For the text-containing cell, return its midpoint in [x, y] coordinate format. 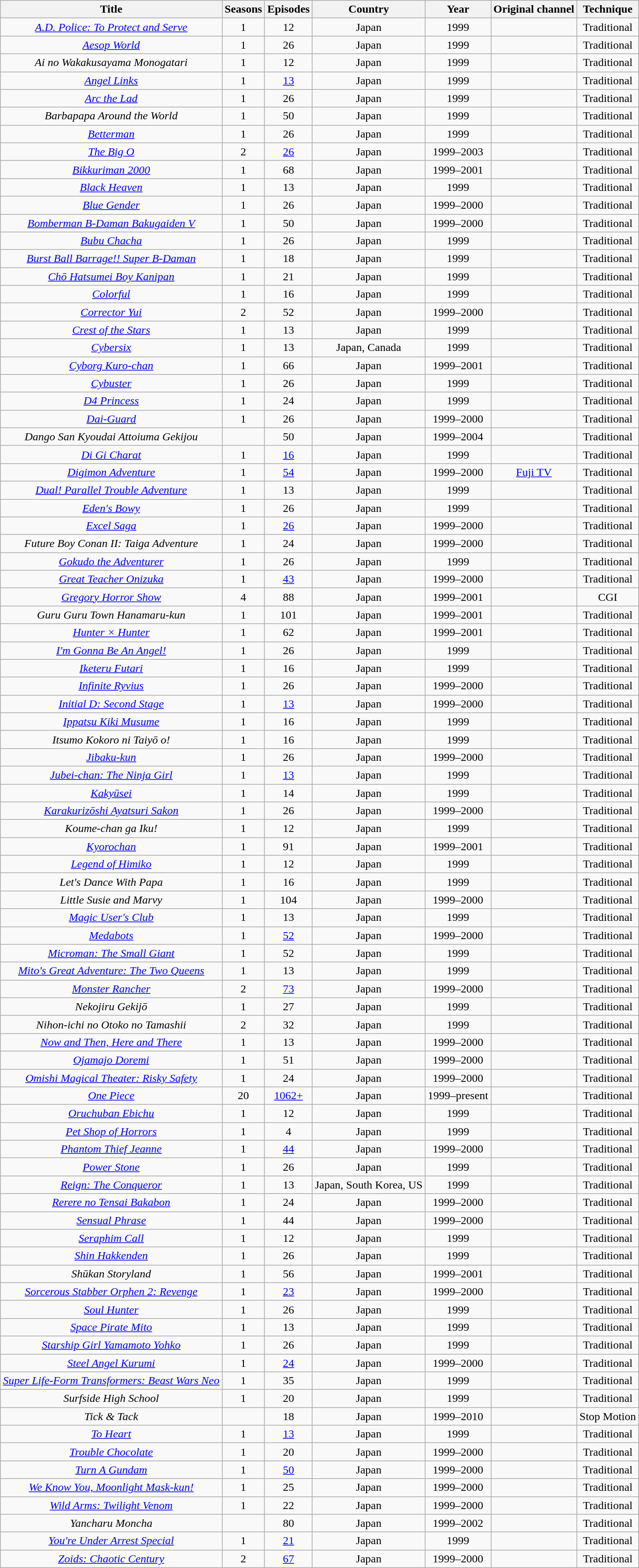
Di Gi Charat [111, 454]
Digimon Adventure [111, 472]
1062+ [288, 1096]
23 [288, 1291]
Guru Guru Town Hanamaru-kun [111, 615]
Steel Angel Kurumi [111, 1363]
Now and Then, Here and There [111, 1042]
32 [288, 1024]
Year [458, 9]
Cyborg Kuro-chan [111, 365]
The Big O [111, 152]
73 [288, 989]
66 [288, 365]
Episodes [288, 9]
Excel Saga [111, 526]
67 [288, 1559]
Great Teacher Onizuka [111, 579]
Shin Hakkenden [111, 1256]
Power Stone [111, 1167]
35 [288, 1381]
Japan, South Korea, US [369, 1185]
Karakurizōshi Ayatsuri Sakon [111, 811]
Space Pirate Mito [111, 1327]
1999–2003 [458, 152]
27 [288, 1006]
54 [288, 472]
You're Under Arrest Special [111, 1541]
Infinite Ryvius [111, 686]
Gregory Horror Show [111, 597]
Reign: The Conqueror [111, 1185]
Original channel [534, 9]
Bubu Chacha [111, 241]
Black Heaven [111, 187]
Starship Girl Yamamoto Yohko [111, 1345]
Burst Ball Barrage!! Super B-Daman [111, 259]
62 [288, 633]
Corrector Yui [111, 312]
Barbapapa Around the World [111, 116]
Stop Motion [608, 1416]
Little Susie and Marvy [111, 900]
Nihon-ichi no Otoko no Tamashii [111, 1024]
Dango San Kyoudai Attoiuma Gekijou [111, 437]
51 [288, 1060]
Fuji TV [534, 472]
Super Life-Form Transformers: Beast Wars Neo [111, 1381]
43 [288, 579]
Future Boy Conan II: Taiga Adventure [111, 544]
Turn A Gundam [111, 1470]
Legend of Himiko [111, 864]
CGI [608, 597]
Technique [608, 9]
Angel Links [111, 80]
Let's Dance With Papa [111, 882]
Shūkan Storyland [111, 1274]
A.D. Police: To Protect and Serve [111, 27]
We Know You, Moonlight Mask-kun! [111, 1488]
Ippatsu Kiki Musume [111, 722]
Crest of the Stars [111, 330]
Jibaku-kun [111, 757]
Medabots [111, 935]
Colorful [111, 294]
101 [288, 615]
Cybuster [111, 383]
1999–2010 [458, 1416]
Hunter × Hunter [111, 633]
Omishi Magical Theater: Risky Safety [111, 1078]
Gokudo the Adventurer [111, 562]
Betterman [111, 134]
1999–present [458, 1096]
Soul Hunter [111, 1309]
Magic User's Club [111, 918]
Arc the Lad [111, 98]
Iketeru Futari [111, 668]
Koume-chan ga Iku! [111, 829]
Seasons [243, 9]
Zoids: Chaotic Century [111, 1559]
88 [288, 597]
Yancharu Moncha [111, 1523]
Wild Arms: Twilight Venom [111, 1505]
Kyorochan [111, 846]
104 [288, 900]
Mito's Great Adventure: The Two Queens [111, 971]
Nekojiru Gekijō [111, 1006]
Tick & Tack [111, 1416]
68 [288, 169]
Phantom Thief Jeanne [111, 1149]
Japan, Canada [369, 348]
D4 Princess [111, 401]
Pet Shop of Horrors [111, 1131]
Ai no Wakakusayama Monogatari [111, 63]
14 [288, 793]
91 [288, 846]
Itsumo Kokoro ni Taiyō o! [111, 739]
Monster Rancher [111, 989]
80 [288, 1523]
Dai-Guard [111, 419]
Surfside High School [111, 1399]
Blue Gender [111, 205]
22 [288, 1505]
Sorcerous Stabber Orphen 2: Revenge [111, 1291]
Jubei-chan: The Ninja Girl [111, 775]
25 [288, 1488]
1999–2002 [458, 1523]
Kakyūsei [111, 793]
Trouble Chocolate [111, 1452]
Ojamajo Doremi [111, 1060]
I'm Gonna Be An Angel! [111, 650]
Aesop World [111, 45]
One Piece [111, 1096]
Bikkuriman 2000 [111, 169]
Country [369, 9]
Rerere no Tensai Bakabon [111, 1203]
Dual! Parallel Trouble Adventure [111, 490]
Seraphim Call [111, 1238]
Microman: The Small Giant [111, 953]
Cybersix [111, 348]
1999–2004 [458, 437]
Initial D: Second Stage [111, 704]
Title [111, 9]
56 [288, 1274]
Eden's Bowy [111, 508]
Chō Hatsumei Boy Kanipan [111, 277]
Bomberman B-Daman Bakugaiden V [111, 223]
Sensual Phrase [111, 1220]
To Heart [111, 1434]
Oruchuban Ebichu [111, 1114]
